Output the (X, Y) coordinate of the center of the cell containing the given text.  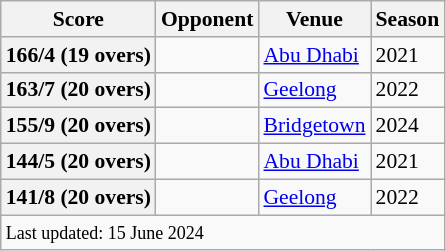
2024 (408, 126)
144/5 (20 overs) (78, 162)
Venue (314, 19)
Bridgetown (314, 126)
Season (408, 19)
155/9 (20 overs) (78, 126)
Opponent (208, 19)
Score (78, 19)
141/8 (20 overs) (78, 197)
163/7 (20 overs) (78, 90)
166/4 (19 overs) (78, 55)
Last updated: 15 June 2024 (222, 233)
